Return the [X, Y] coordinate for the center point of the cell that contains the specified text.  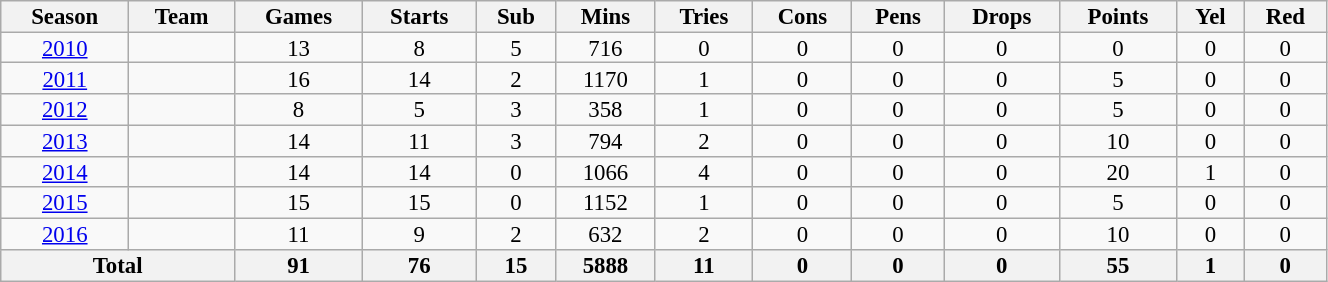
358 [606, 110]
4 [704, 172]
Points [1118, 16]
Yel [1211, 16]
Total [118, 266]
Mins [606, 16]
Starts [420, 16]
55 [1118, 266]
5888 [606, 266]
632 [606, 234]
1152 [606, 204]
716 [606, 48]
Tries [704, 16]
Games [299, 16]
Cons [802, 16]
Sub [516, 16]
Red [1285, 16]
1066 [606, 172]
13 [299, 48]
Drops [1002, 16]
2015 [65, 204]
9 [420, 234]
76 [420, 266]
Team [182, 16]
2011 [65, 78]
Season [65, 16]
2013 [65, 140]
2012 [65, 110]
794 [606, 140]
1170 [606, 78]
2010 [65, 48]
16 [299, 78]
2014 [65, 172]
91 [299, 266]
20 [1118, 172]
2016 [65, 234]
Pens [898, 16]
